Determine the (X, Y) coordinate at the center of the cell enclosing the given text.  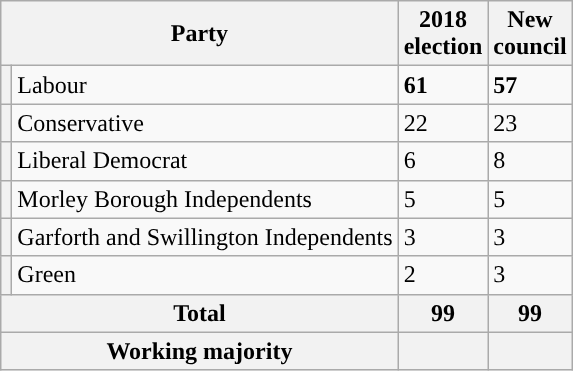
Working majority (200, 351)
23 (530, 123)
Labour (205, 85)
2 (443, 275)
22 (443, 123)
6 (443, 161)
Garforth and Swillington Independents (205, 237)
Liberal Democrat (205, 161)
57 (530, 85)
New council (530, 34)
2018 election (443, 34)
Total (200, 313)
61 (443, 85)
Green (205, 275)
8 (530, 161)
Party (200, 34)
Conservative (205, 123)
Morley Borough Independents (205, 199)
